Output the [x, y] coordinate of the center of the cell containing the given text.  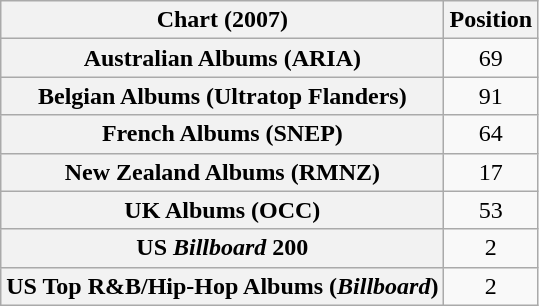
53 [491, 210]
French Albums (SNEP) [222, 134]
17 [491, 172]
New Zealand Albums (RMNZ) [222, 172]
US Billboard 200 [222, 248]
69 [491, 58]
UK Albums (OCC) [222, 210]
Belgian Albums (Ultratop Flanders) [222, 96]
US Top R&B/Hip-Hop Albums (Billboard) [222, 286]
Chart (2007) [222, 20]
Position [491, 20]
64 [491, 134]
Australian Albums (ARIA) [222, 58]
91 [491, 96]
